For the text-containing cell, return its midpoint in (x, y) coordinate format. 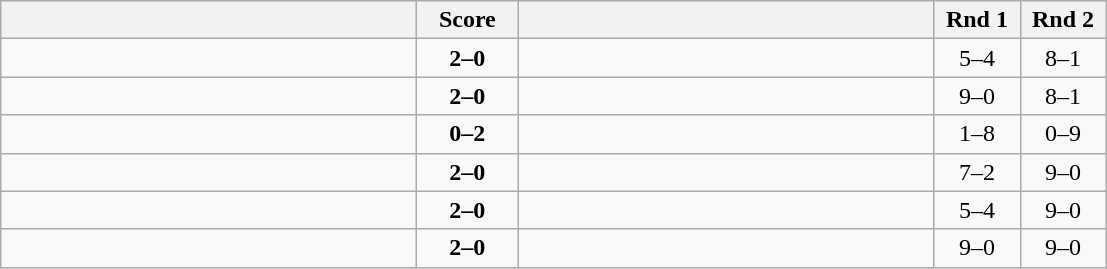
7–2 (977, 172)
0–2 (468, 134)
Score (468, 20)
0–9 (1063, 134)
Rnd 1 (977, 20)
1–8 (977, 134)
Rnd 2 (1063, 20)
